Extract the [X, Y] coordinate from the center of the cell holding the provided text.  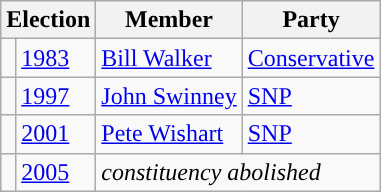
Pete Wishart [169, 134]
Member [169, 20]
Bill Walker [169, 58]
John Swinney [169, 96]
2001 [56, 134]
1997 [56, 96]
constituency abolished [238, 172]
Conservative [311, 58]
2005 [56, 172]
Party [311, 20]
1983 [56, 58]
Election [48, 20]
